For the text-containing cell, return its midpoint in (X, Y) coordinate format. 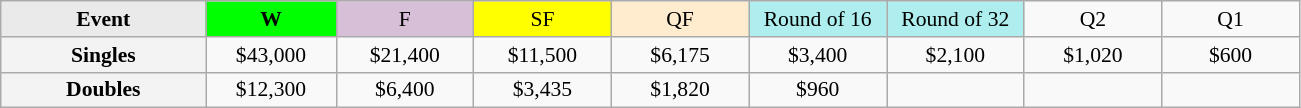
W (271, 19)
Q1 (1231, 19)
$600 (1231, 55)
$6,400 (405, 90)
$21,400 (405, 55)
Singles (104, 55)
$1,020 (1093, 55)
QF (680, 19)
$6,175 (680, 55)
$1,820 (680, 90)
SF (543, 19)
F (405, 19)
$12,300 (271, 90)
$3,435 (543, 90)
$11,500 (543, 55)
Round of 32 (955, 19)
Round of 16 (818, 19)
$3,400 (818, 55)
Event (104, 19)
Q2 (1093, 19)
$2,100 (955, 55)
$43,000 (271, 55)
Doubles (104, 90)
$960 (818, 90)
